Return [X, Y] of the center of cell containing provided text 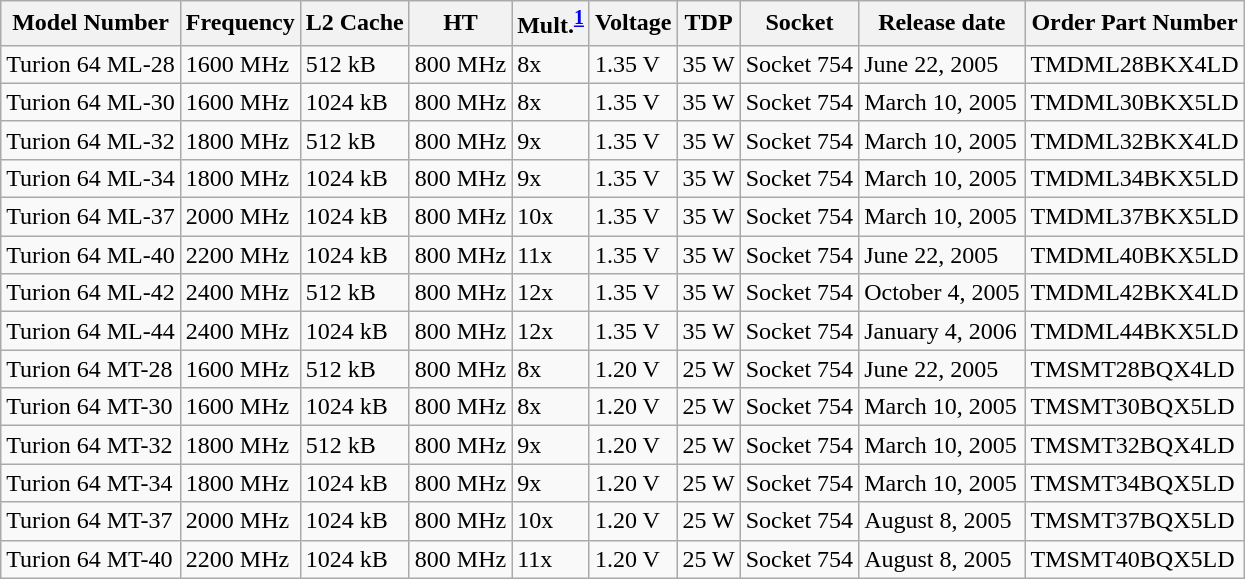
TMDML32BKX4LD [1134, 140]
Turion 64 MT-37 [91, 521]
Turion 64 MT-34 [91, 483]
Turion 64 ML-42 [91, 293]
TMSMT34BQX5LD [1134, 483]
TMSMT30BQX5LD [1134, 407]
Release date [942, 24]
Mult.1 [551, 24]
Frequency [240, 24]
TDP [708, 24]
TMDML40BKX5LD [1134, 255]
Turion 64 ML-32 [91, 140]
TMDML30BKX5LD [1134, 102]
TMDML37BKX5LD [1134, 217]
TMDML28BKX4LD [1134, 64]
Turion 64 ML-30 [91, 102]
Turion 64 ML-37 [91, 217]
HT [460, 24]
Turion 64 ML-44 [91, 331]
Socket [799, 24]
Turion 64 ML-34 [91, 178]
Turion 64 MT-32 [91, 445]
Turion 64 ML-40 [91, 255]
TMSMT40BQX5LD [1134, 559]
Turion 64 MT-30 [91, 407]
January 4, 2006 [942, 331]
TMSMT28BQX4LD [1134, 369]
Model Number [91, 24]
Order Part Number [1134, 24]
Turion 64 MT-28 [91, 369]
Voltage [633, 24]
L2 Cache [354, 24]
Turion 64 MT-40 [91, 559]
TMDML34BKX5LD [1134, 178]
TMDML44BKX5LD [1134, 331]
TMDML42BKX4LD [1134, 293]
TMSMT32BQX4LD [1134, 445]
TMSMT37BQX5LD [1134, 521]
Turion 64 ML-28 [91, 64]
October 4, 2005 [942, 293]
